Return [X, Y] of the center of cell containing provided text 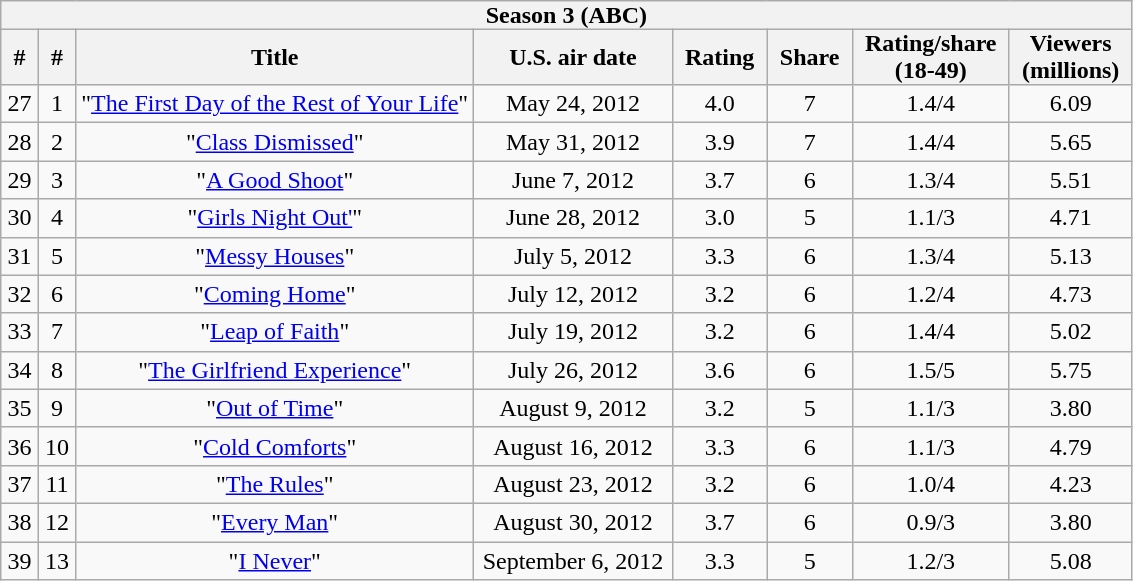
May 31, 2012 [574, 142]
29 [20, 180]
"The Rules" [275, 484]
August 23, 2012 [574, 484]
38 [20, 522]
11 [57, 484]
5.75 [1070, 370]
July 12, 2012 [574, 294]
Rating [720, 57]
August 16, 2012 [574, 446]
1 [57, 104]
"Coming Home" [275, 294]
5.02 [1070, 332]
33 [20, 332]
Share [810, 57]
5.65 [1070, 142]
"Class Dismissed" [275, 142]
6.09 [1070, 104]
Viewers(millions) [1070, 57]
Season 3 (ABC) [566, 15]
"The First Day of the Rest of Your Life" [275, 104]
1.5/5 [930, 370]
July 19, 2012 [574, 332]
May 24, 2012 [574, 104]
August 9, 2012 [574, 408]
9 [57, 408]
3.0 [720, 218]
0.9/3 [930, 522]
"Out of Time" [275, 408]
"I Never" [275, 561]
"Girls Night Out'" [275, 218]
"Messy Houses" [275, 256]
4.0 [720, 104]
1.2/4 [930, 294]
"Every Man" [275, 522]
5.08 [1070, 561]
"The Girlfriend Experience" [275, 370]
September 6, 2012 [574, 561]
12 [57, 522]
27 [20, 104]
31 [20, 256]
36 [20, 446]
13 [57, 561]
4.79 [1070, 446]
Rating/share(18-49) [930, 57]
3 [57, 180]
Title [275, 57]
"A Good Shoot" [275, 180]
5.13 [1070, 256]
4.73 [1070, 294]
August 30, 2012 [574, 522]
30 [20, 218]
U.S. air date [574, 57]
1.0/4 [930, 484]
3.6 [720, 370]
35 [20, 408]
34 [20, 370]
1.2/3 [930, 561]
"Leap of Faith" [275, 332]
32 [20, 294]
8 [57, 370]
4 [57, 218]
June 7, 2012 [574, 180]
28 [20, 142]
4.71 [1070, 218]
June 28, 2012 [574, 218]
2 [57, 142]
5.51 [1070, 180]
July 26, 2012 [574, 370]
July 5, 2012 [574, 256]
"Cold Comforts" [275, 446]
10 [57, 446]
3.9 [720, 142]
4.23 [1070, 484]
37 [20, 484]
39 [20, 561]
